Pinpoint the cell where the given text exists, returning its (X, Y) midpoint coordinate. 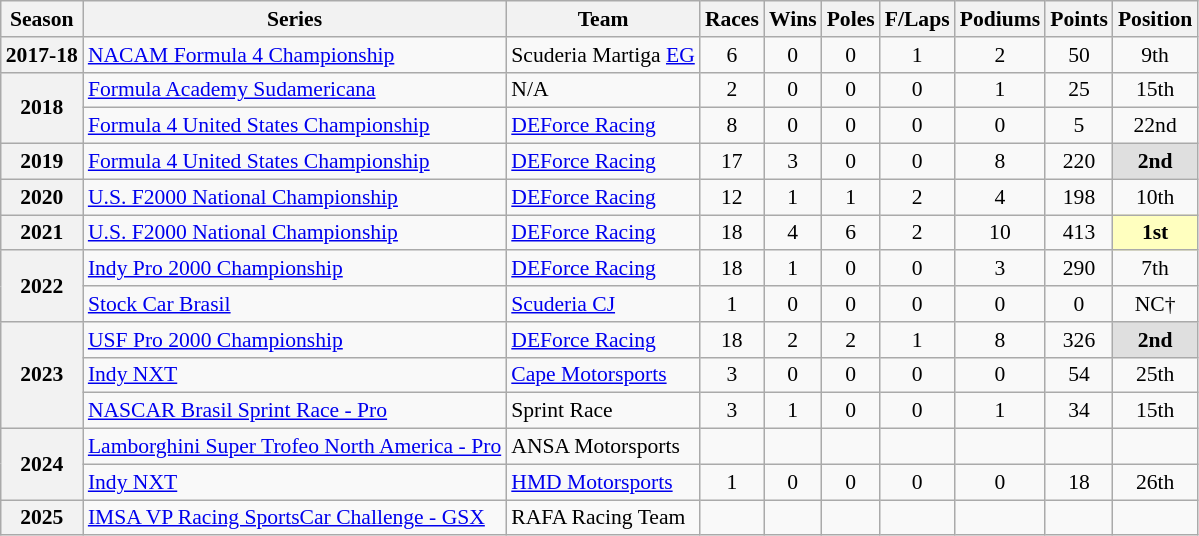
Series (294, 19)
10 (1000, 233)
34 (1079, 411)
220 (1079, 162)
12 (732, 197)
290 (1079, 269)
N/A (603, 90)
Races (732, 19)
Season (42, 19)
1st (1155, 233)
17 (732, 162)
413 (1079, 233)
Indy Pro 2000 Championship (294, 269)
2017-18 (42, 55)
Sprint Race (603, 411)
Team (603, 19)
198 (1079, 197)
54 (1079, 375)
2019 (42, 162)
IMSA VP Racing SportsCar Challenge - GSX (294, 518)
Wins (793, 19)
326 (1079, 340)
RAFA Racing Team (603, 518)
9th (1155, 55)
Scuderia CJ (603, 304)
Podiums (1000, 19)
F/Laps (918, 19)
Formula Academy Sudamericana (294, 90)
25 (1079, 90)
2025 (42, 518)
2022 (42, 286)
2024 (42, 464)
10th (1155, 197)
2018 (42, 108)
Cape Motorsports (603, 375)
5 (1079, 126)
USF Pro 2000 Championship (294, 340)
2020 (42, 197)
26th (1155, 482)
50 (1079, 55)
NASCAR Brasil Sprint Race - Pro (294, 411)
25th (1155, 375)
NC† (1155, 304)
Poles (851, 19)
NACAM Formula 4 Championship (294, 55)
Position (1155, 19)
2021 (42, 233)
22nd (1155, 126)
Scuderia Martiga EG (603, 55)
Stock Car Brasil (294, 304)
HMD Motorsports (603, 482)
2023 (42, 376)
7th (1155, 269)
Points (1079, 19)
ANSA Motorsports (603, 447)
Lamborghini Super Trofeo North America - Pro (294, 447)
